From the cell containing the given text, extract its center point as [X, Y] coordinate. 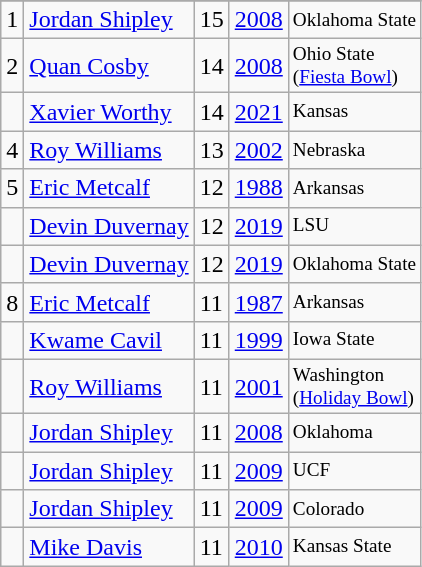
UCF [354, 471]
2001 [258, 386]
LSU [354, 226]
Colorado [354, 509]
5 [12, 188]
Kansas [354, 112]
Kwame Cavil [109, 340]
2002 [258, 150]
Iowa State [354, 340]
15 [212, 20]
2010 [258, 547]
Xavier Worthy [109, 112]
13 [212, 150]
Quan Cosby [109, 66]
1987 [258, 302]
2021 [258, 112]
8 [12, 302]
Washington(Holiday Bowl) [354, 386]
1 [12, 20]
Oklahoma [354, 433]
Ohio State(Fiesta Bowl) [354, 66]
1999 [258, 340]
Nebraska [354, 150]
1988 [258, 188]
2 [12, 66]
4 [12, 150]
Mike Davis [109, 547]
Kansas State [354, 547]
